Pinpoint the cell where the given text exists, returning its [X, Y] midpoint coordinate. 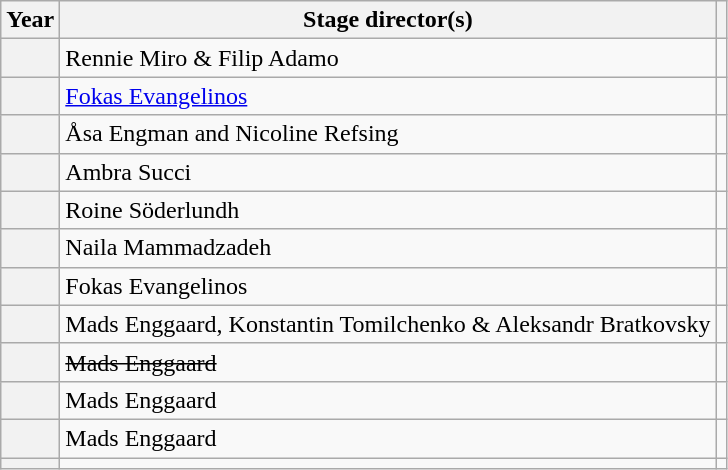
Naila Mammadzadeh [388, 248]
Stage director(s) [388, 20]
Rennie Miro & Filip Adamo [388, 58]
Year [30, 20]
Åsa Engman and Nicoline Refsing [388, 134]
Roine Söderlundh [388, 210]
Ambra Succi [388, 172]
Mads Enggaard, Konstantin Tomilchenko & Aleksandr Bratkovsky [388, 324]
